Scan for the cell matching the given text and deliver its (X, Y) coordinate at center. 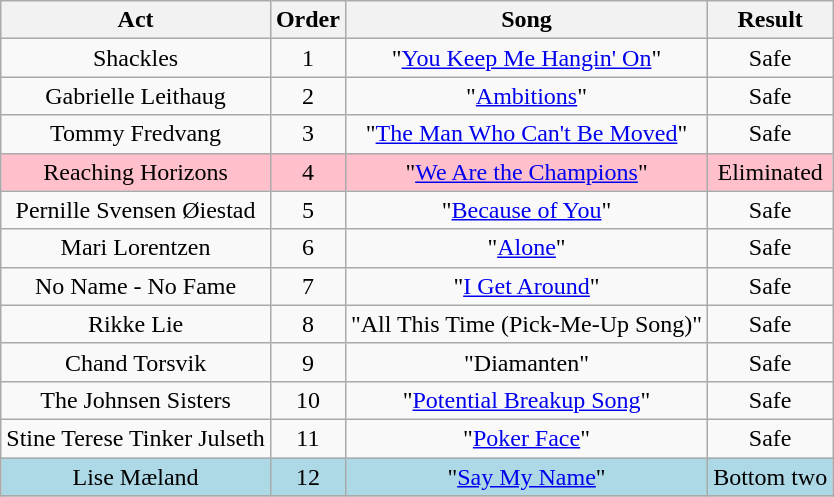
Reaching Horizons (136, 172)
11 (308, 438)
10 (308, 400)
Song (526, 20)
Result (770, 20)
9 (308, 362)
"Alone" (526, 248)
5 (308, 210)
"Ambitions" (526, 96)
Rikke Lie (136, 324)
Act (136, 20)
Order (308, 20)
"You Keep Me Hangin' On" (526, 58)
"Say My Name" (526, 477)
"Potential Breakup Song" (526, 400)
"The Man Who Can't Be Moved" (526, 134)
6 (308, 248)
Shackles (136, 58)
Bottom two (770, 477)
Tommy Fredvang (136, 134)
12 (308, 477)
Eliminated (770, 172)
"I Get Around" (526, 286)
7 (308, 286)
2 (308, 96)
"We Are the Champions" (526, 172)
8 (308, 324)
Gabrielle Leithaug (136, 96)
1 (308, 58)
4 (308, 172)
"Diamanten" (526, 362)
Pernille Svensen Øiestad (136, 210)
No Name - No Fame (136, 286)
Lise Mæland (136, 477)
"Because of You" (526, 210)
Stine Terese Tinker Julseth (136, 438)
3 (308, 134)
"All This Time (Pick-Me-Up Song)" (526, 324)
Mari Lorentzen (136, 248)
"Poker Face" (526, 438)
Chand Torsvik (136, 362)
The Johnsen Sisters (136, 400)
